Capture the cell that displays the provided text and extract its (x, y) central coordinate. 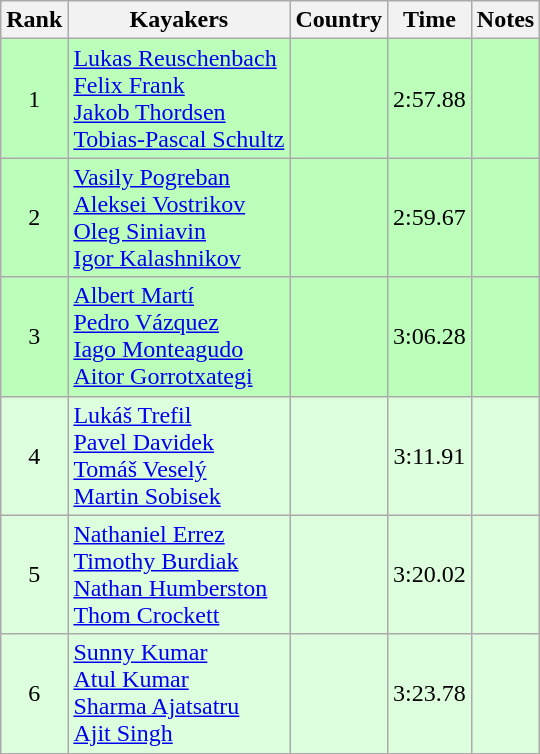
Kayakers (179, 20)
3:06.28 (430, 336)
Notes (505, 20)
3:11.91 (430, 456)
Lukáš TrefilPavel DavidekTomáš VeselýMartin Sobisek (179, 456)
Country (339, 20)
Lukas ReuschenbachFelix FrankJakob ThordsenTobias-Pascal Schultz (179, 98)
Sunny KumarAtul KumarSharma AjatsatruAjit Singh (179, 694)
3:23.78 (430, 694)
Rank (34, 20)
Time (430, 20)
Vasily PogrebanAleksei VostrikovOleg SiniavinIgor Kalashnikov (179, 218)
3 (34, 336)
Nathaniel ErrezTimothy BurdiakNathan HumberstonThom Crockett (179, 574)
3:20.02 (430, 574)
2 (34, 218)
1 (34, 98)
Albert MartíPedro VázquezIago MonteagudoAitor Gorrotxategi (179, 336)
2:57.88 (430, 98)
4 (34, 456)
5 (34, 574)
2:59.67 (430, 218)
6 (34, 694)
